Provide the [x, y] coordinate of the cell's center where the given text is located.  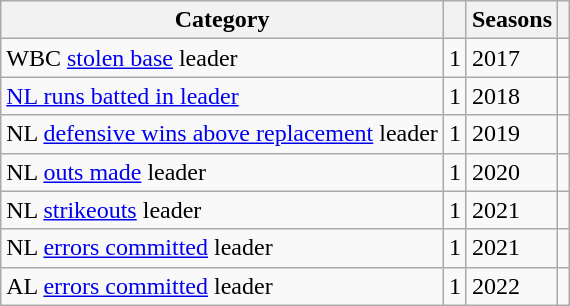
2022 [512, 286]
NL strikeouts leader [222, 210]
2019 [512, 134]
NL defensive wins above replacement leader [222, 134]
AL errors committed leader [222, 286]
Category [222, 20]
WBC stolen base leader [222, 58]
NL outs made leader [222, 172]
Seasons [512, 20]
2018 [512, 96]
NL runs batted in leader [222, 96]
2020 [512, 172]
2017 [512, 58]
NL errors committed leader [222, 248]
